Determine the [x, y] coordinate at the center of the cell enclosing the given text.  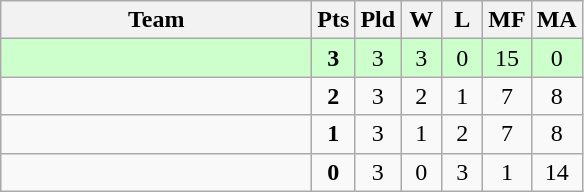
MF [507, 20]
L [462, 20]
Pld [378, 20]
MA [556, 20]
W [422, 20]
Pts [334, 20]
14 [556, 172]
15 [507, 58]
Team [156, 20]
